Search for the cell housing the specified text and yield its [X, Y] center coordinate. 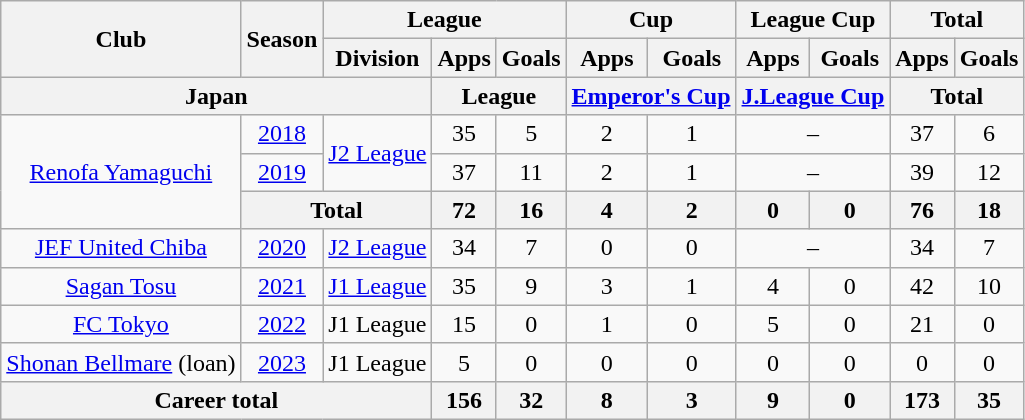
Emperor's Cup [651, 96]
10 [989, 286]
16 [531, 210]
Club [121, 39]
76 [922, 210]
Career total [216, 400]
6 [989, 134]
2019 [282, 172]
39 [922, 172]
Shonan Bellmare (loan) [121, 362]
Renofa Yamaguchi [121, 172]
J.League Cup [813, 96]
11 [531, 172]
Division [378, 58]
2018 [282, 134]
2020 [282, 248]
8 [607, 400]
Cup [651, 20]
Sagan Tosu [121, 286]
JEF United Chiba [121, 248]
Season [282, 39]
156 [464, 400]
18 [989, 210]
2023 [282, 362]
League Cup [813, 20]
32 [531, 400]
12 [989, 172]
173 [922, 400]
21 [922, 324]
72 [464, 210]
2021 [282, 286]
Japan [216, 96]
42 [922, 286]
15 [464, 324]
FC Tokyo [121, 324]
2022 [282, 324]
